Extract the (X, Y) coordinate from the center of the cell holding the provided text.  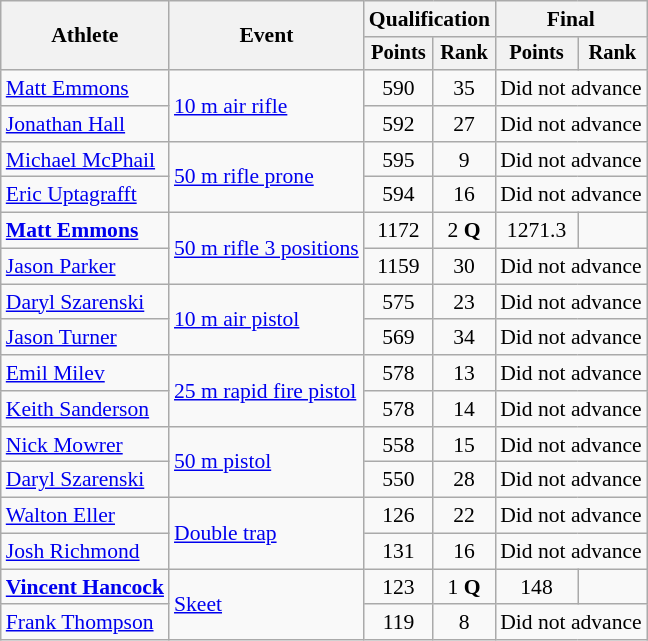
8 (464, 623)
1271.3 (536, 231)
Skeet (266, 604)
28 (464, 480)
148 (536, 587)
592 (398, 124)
558 (398, 445)
569 (398, 338)
50 m rifle prone (266, 178)
35 (464, 88)
131 (398, 552)
22 (464, 516)
1 Q (464, 587)
27 (464, 124)
Frank Thompson (85, 623)
10 m air pistol (266, 320)
13 (464, 373)
50 m pistol (266, 462)
Double trap (266, 534)
Nick Mowrer (85, 445)
Event (266, 36)
25 m rapid fire pistol (266, 390)
1159 (398, 267)
Emil Milev (85, 373)
Athlete (85, 36)
Eric Uptagrafft (85, 195)
Josh Richmond (85, 552)
30 (464, 267)
123 (398, 587)
Jason Parker (85, 267)
15 (464, 445)
590 (398, 88)
126 (398, 516)
550 (398, 480)
Jason Turner (85, 338)
14 (464, 409)
2 Q (464, 231)
9 (464, 160)
Vincent Hancock (85, 587)
Keith Sanderson (85, 409)
34 (464, 338)
595 (398, 160)
Final (571, 19)
23 (464, 302)
594 (398, 195)
Qualification (430, 19)
119 (398, 623)
Walton Eller (85, 516)
50 m rifle 3 positions (266, 248)
Michael McPhail (85, 160)
1172 (398, 231)
575 (398, 302)
10 m air rifle (266, 106)
Jonathan Hall (85, 124)
